For the text-containing cell, return its midpoint in [X, Y] coordinate format. 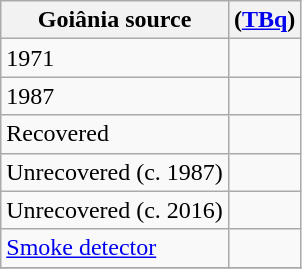
(TBq) [264, 20]
1971 [115, 58]
Goiânia source [115, 20]
Smoke detector [115, 248]
Unrecovered (c. 1987) [115, 172]
1987 [115, 96]
Unrecovered (c. 2016) [115, 210]
Recovered [115, 134]
